Scan for the cell matching the given text and deliver its (X, Y) coordinate at center. 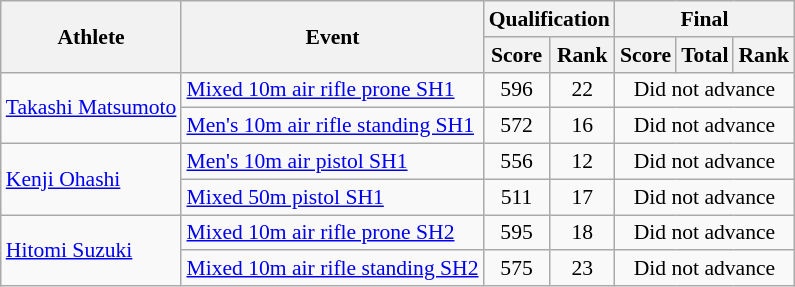
Total (704, 55)
Men's 10m air rifle standing SH1 (332, 126)
Qualification (550, 19)
Mixed 10m air rifle prone SH2 (332, 233)
595 (517, 233)
Mixed 50m pistol SH1 (332, 197)
Mixed 10m air rifle prone SH1 (332, 90)
16 (582, 126)
575 (517, 269)
Kenji Ohashi (92, 180)
17 (582, 197)
511 (517, 197)
Mixed 10m air rifle standing SH2 (332, 269)
572 (517, 126)
Men's 10m air pistol SH1 (332, 162)
Takashi Matsumoto (92, 108)
Athlete (92, 36)
12 (582, 162)
556 (517, 162)
23 (582, 269)
18 (582, 233)
596 (517, 90)
Event (332, 36)
Hitomi Suzuki (92, 250)
Final (704, 19)
22 (582, 90)
